Identify which cell holds the provided text, then report its [X, Y] central coordinate. 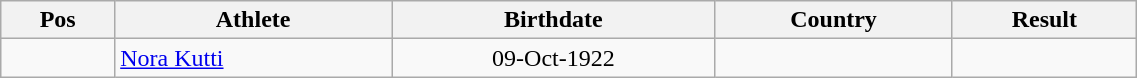
Result [1044, 20]
Birthdate [554, 20]
Nora Kutti [254, 58]
Athlete [254, 20]
09-Oct-1922 [554, 58]
Country [834, 20]
Pos [58, 20]
